Extract the [x, y] coordinate from the center of the cell holding the provided text.  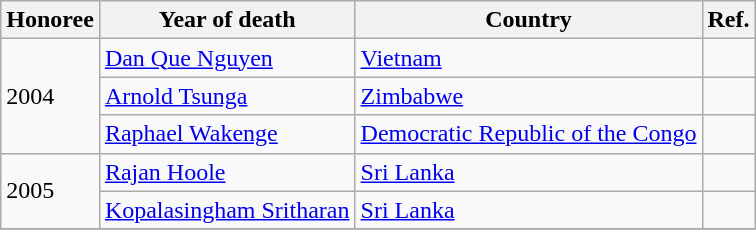
Year of death [227, 20]
Honoree [50, 20]
Dan Que Nguyen [227, 58]
Arnold Tsunga [227, 96]
Vietnam [528, 58]
2004 [50, 96]
Rajan Hoole [227, 172]
Country [528, 20]
Democratic Republic of the Congo [528, 134]
Ref. [728, 20]
Raphael Wakenge [227, 134]
Zimbabwe [528, 96]
Kopalasingham Sritharan [227, 210]
2005 [50, 191]
